Output the (X, Y) coordinate of the center of the cell containing the given text.  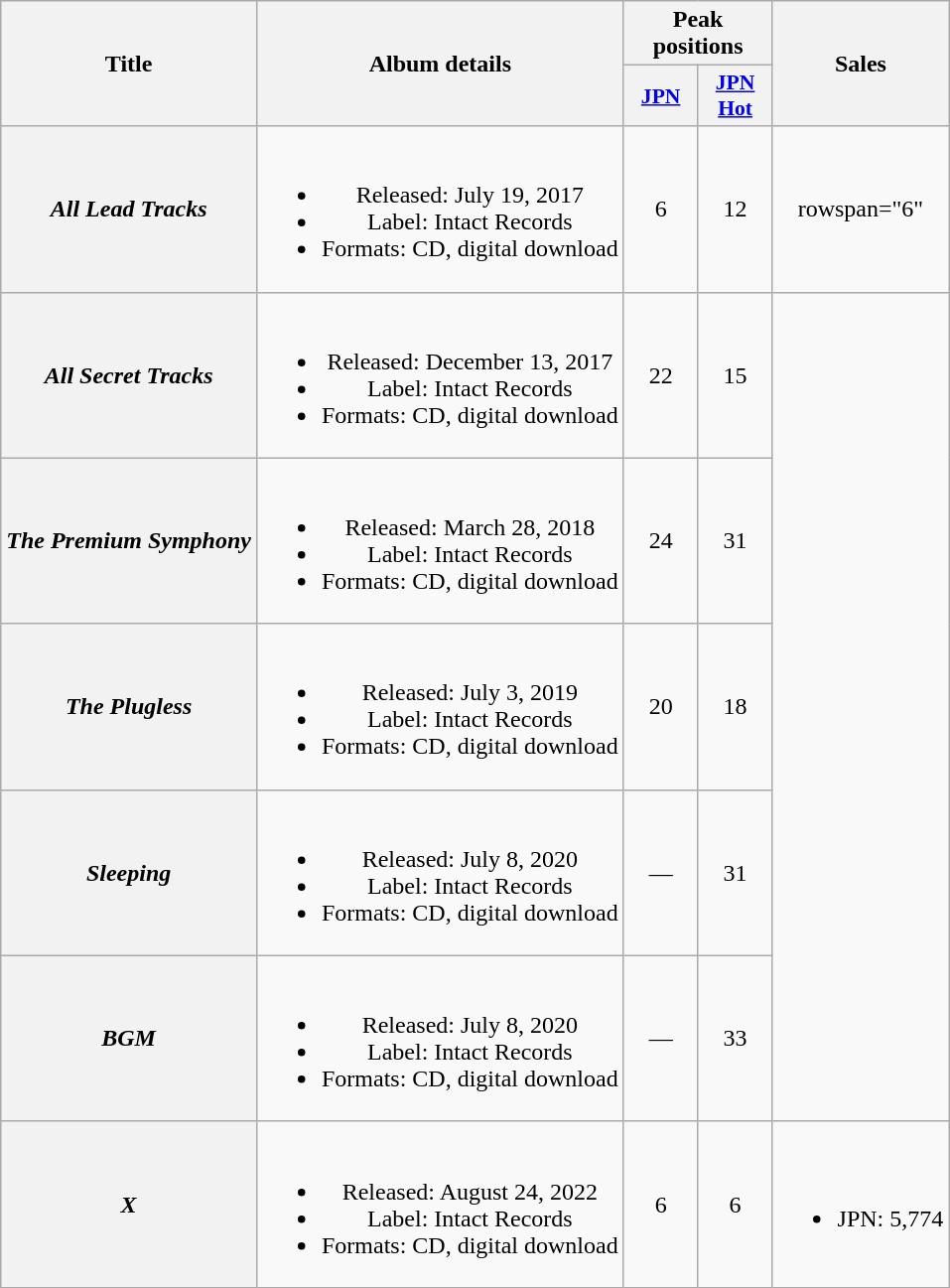
The Premium Symphony (129, 540)
Released: March 28, 2018Label: Intact RecordsFormats: CD, digital download (440, 540)
Released: July 3, 2019Label: Intact RecordsFormats: CD, digital download (440, 707)
rowspan="6" (861, 209)
Released: December 13, 2017Label: Intact RecordsFormats: CD, digital download (440, 375)
JPNHot (735, 95)
12 (735, 209)
Peak positions (698, 34)
18 (735, 707)
BGM (129, 1039)
X (129, 1204)
Sleeping (129, 872)
Released: August 24, 2022Label: Intact RecordsFormats: CD, digital download (440, 1204)
All Lead Tracks (129, 209)
JPN: 5,774 (861, 1204)
33 (735, 1039)
Album details (440, 64)
All Secret Tracks (129, 375)
15 (735, 375)
The Plugless (129, 707)
Sales (861, 64)
20 (661, 707)
JPN (661, 95)
Released: July 19, 2017Label: Intact RecordsFormats: CD, digital download (440, 209)
22 (661, 375)
24 (661, 540)
Title (129, 64)
